Output the (X, Y) coordinate of the center of the cell containing the given text.  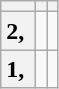
1, (18, 69)
2, (18, 31)
